Find where the given text appears and provide that cell's center as [X, Y] coordinate. 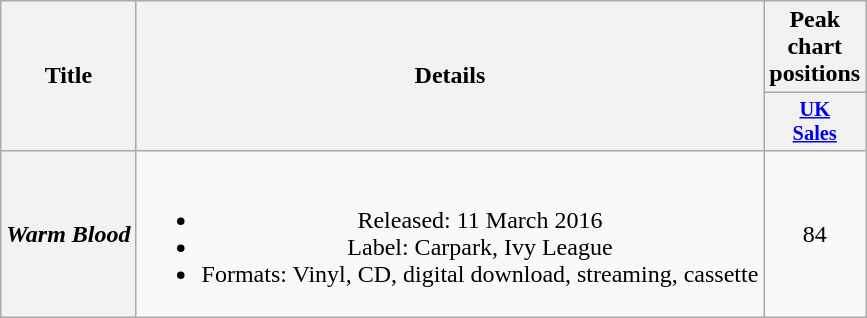
Peak chart positions [815, 47]
Warm Blood [68, 234]
Title [68, 76]
UKSales [815, 122]
84 [815, 234]
Released: 11 March 2016Label: Carpark, Ivy LeagueFormats: Vinyl, CD, digital download, streaming, cassette [450, 234]
Details [450, 76]
